Return the [X, Y] coordinate for the center point of the cell that contains the specified text.  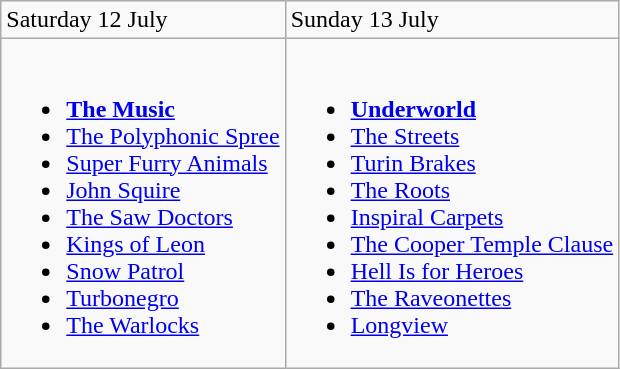
Saturday 12 July [143, 20]
The MusicThe Polyphonic SpreeSuper Furry AnimalsJohn SquireThe Saw DoctorsKings of LeonSnow PatrolTurbonegroThe Warlocks [143, 204]
UnderworldThe StreetsTurin BrakesThe RootsInspiral CarpetsThe Cooper Temple ClauseHell Is for HeroesThe RaveonettesLongview [452, 204]
Sunday 13 July [452, 20]
